Provide the [x, y] coordinate of the cell's center where the given text is located.  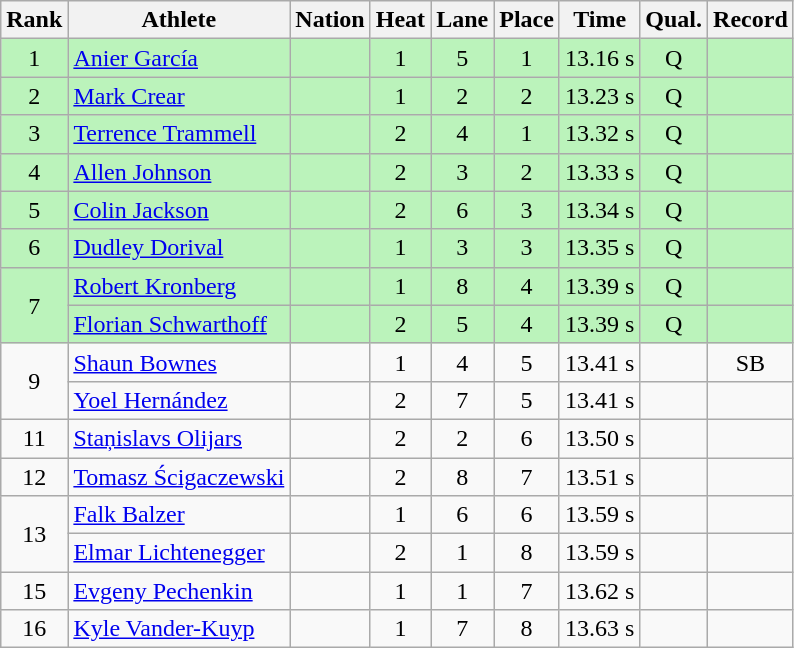
Mark Crear [179, 96]
12 [34, 477]
Nation [330, 20]
Time [599, 20]
Place [527, 20]
Athlete [179, 20]
Colin Jackson [179, 210]
13.16 s [599, 58]
Tomasz Ścigaczewski [179, 477]
11 [34, 438]
Kyle Vander-Kuyp [179, 629]
Qual. [674, 20]
Dudley Dorival [179, 248]
SB [751, 362]
15 [34, 591]
13.34 s [599, 210]
Robert Kronberg [179, 286]
Shaun Bownes [179, 362]
13.50 s [599, 438]
Falk Balzer [179, 515]
9 [34, 381]
Anier García [179, 58]
13.32 s [599, 134]
Yoel Hernández [179, 400]
13.62 s [599, 591]
Allen Johnson [179, 172]
Elmar Lichtenegger [179, 553]
13.51 s [599, 477]
13.63 s [599, 629]
13.33 s [599, 172]
Staņislavs Olijars [179, 438]
13.35 s [599, 248]
13 [34, 534]
Heat [400, 20]
Florian Schwarthoff [179, 324]
Lane [462, 20]
13.23 s [599, 96]
Record [751, 20]
Rank [34, 20]
Terrence Trammell [179, 134]
Evgeny Pechenkin [179, 591]
16 [34, 629]
